Output the (x, y) coordinate of the center of the cell containing the given text.  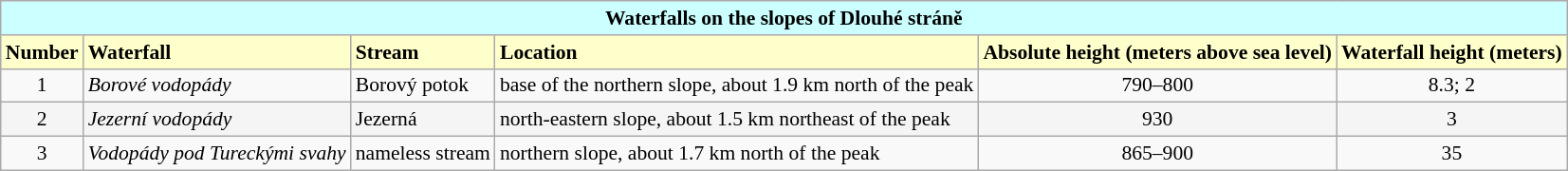
1 (42, 85)
Location (736, 52)
Jezerní vodopády (217, 120)
Borový potok (423, 85)
northern slope, about 1.7 km north of the peak (736, 154)
2 (42, 120)
north-eastern slope, about 1.5 km northeast of the peak (736, 120)
Number (42, 52)
nameless stream (423, 154)
base of the northern slope, about 1.9 km north of the peak (736, 85)
Waterfalls on the slopes of Dlouhé stráně (784, 18)
865–900 (1157, 154)
Waterfall height (meters) (1451, 52)
Waterfall (217, 52)
Stream (423, 52)
Absolute height (meters above sea level) (1157, 52)
Jezerná (423, 120)
35 (1451, 154)
Vodopády pod Tureckými svahy (217, 154)
Borové vodopády (217, 85)
930 (1157, 120)
8.3; 2 (1451, 85)
790–800 (1157, 85)
